Return the (x, y) coordinate for the center point of the cell that contains the specified text.  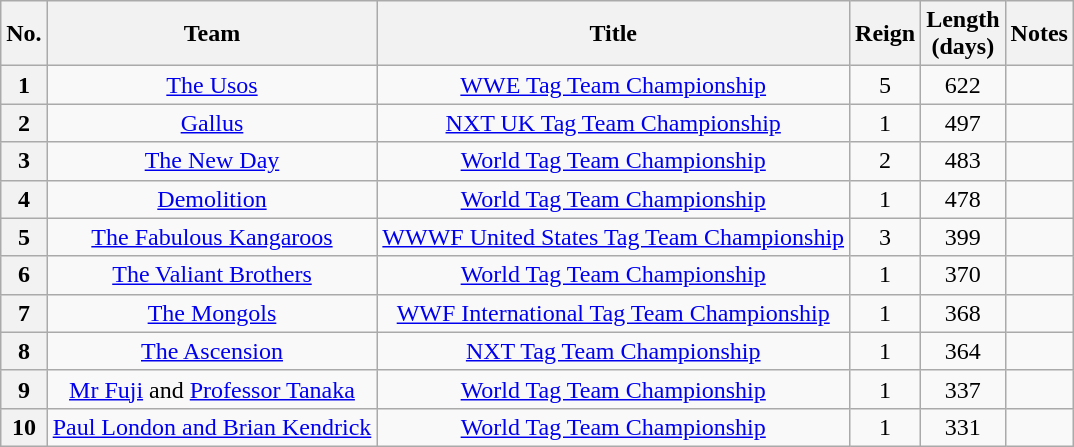
10 (24, 427)
331 (963, 427)
399 (963, 237)
WWF International Tag Team Championship (614, 313)
8 (24, 351)
Length(days) (963, 34)
478 (963, 199)
368 (963, 313)
WWWF United States Tag Team Championship (614, 237)
The Fabulous Kangaroos (212, 237)
The New Day (212, 161)
No. (24, 34)
The Valiant Brothers (212, 275)
The Ascension (212, 351)
Team (212, 34)
370 (963, 275)
622 (963, 85)
6 (24, 275)
497 (963, 123)
Notes (1039, 34)
WWE Tag Team Championship (614, 85)
483 (963, 161)
7 (24, 313)
Gallus (212, 123)
9 (24, 389)
NXT UK Tag Team Championship (614, 123)
Reign (886, 34)
Title (614, 34)
The Usos (212, 85)
The Mongols (212, 313)
NXT Tag Team Championship (614, 351)
4 (24, 199)
364 (963, 351)
337 (963, 389)
Demolition (212, 199)
Mr Fuji and Professor Tanaka (212, 389)
Paul London and Brian Kendrick (212, 427)
